Output the (X, Y) coordinate of the center of the cell containing the given text.  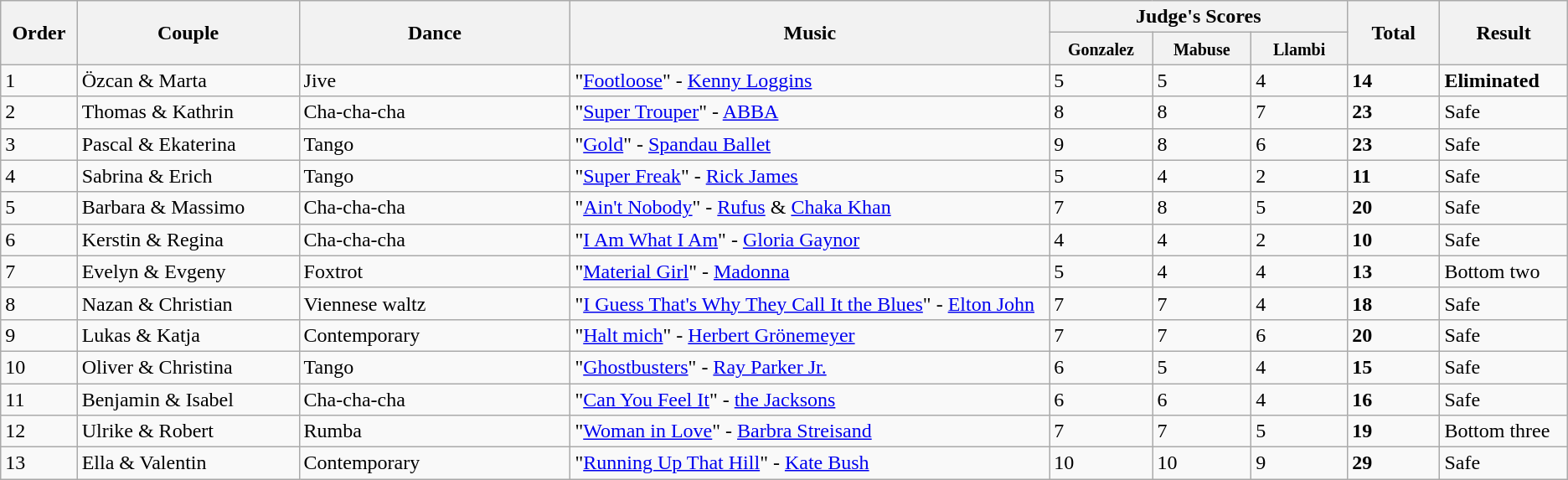
Barbara & Massimo (188, 208)
Viennese waltz (435, 303)
19 (1394, 431)
"Running Up That Hill" - Kate Bush (810, 463)
Order (39, 33)
Gonzalez (1101, 49)
Foxtrot (435, 271)
Sabrina & Erich (188, 176)
Dance (435, 33)
"Woman in Love" - Barbra Streisand (810, 431)
18 (1394, 303)
"Material Girl" - Madonna (810, 271)
Oliver & Christina (188, 367)
Eliminated (1504, 80)
Özcan & Marta (188, 80)
Couple (188, 33)
Jive (435, 80)
Judge's Scores (1199, 17)
"Footloose" - Kenny Loggins (810, 80)
"Halt mich" - Herbert Grönemeyer (810, 335)
"I Am What I Am" - Gloria Gaynor (810, 240)
Benjamin & Isabel (188, 400)
"Super Trouper" - ABBA (810, 112)
Pascal & Ekaterina (188, 144)
Mabuse (1202, 49)
"Gold" - Spandau Ballet (810, 144)
"Super Freak" - Rick James (810, 176)
29 (1394, 463)
Ella & Valentin (188, 463)
Bottom three (1504, 431)
"Can You Feel It" - the Jacksons (810, 400)
"Ghostbusters" - Ray Parker Jr. (810, 367)
"I Guess That's Why They Call It the Blues" - Elton John (810, 303)
15 (1394, 367)
Rumba (435, 431)
Music (810, 33)
Nazan & Christian (188, 303)
"Ain't Nobody" - Rufus & Chaka Khan (810, 208)
3 (39, 144)
Thomas & Kathrin (188, 112)
Lukas & Katja (188, 335)
Llambi (1300, 49)
Total (1394, 33)
Kerstin & Regina (188, 240)
12 (39, 431)
16 (1394, 400)
1 (39, 80)
Result (1504, 33)
Bottom two (1504, 271)
Evelyn & Evgeny (188, 271)
Ulrike & Robert (188, 431)
14 (1394, 80)
